For the text-containing cell, return its midpoint in [X, Y] coordinate format. 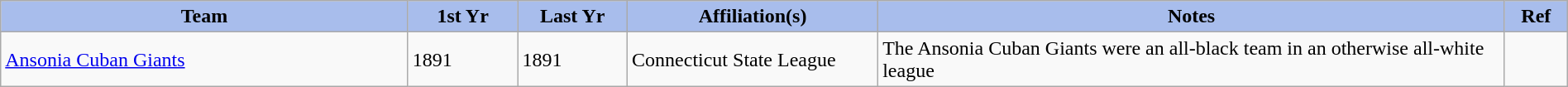
1st Yr [463, 17]
Affiliation(s) [753, 17]
The Ansonia Cuban Giants were an all-black team in an otherwise all-white league [1192, 60]
Last Yr [572, 17]
Team [205, 17]
Notes [1192, 17]
Ref [1536, 17]
Connecticut State League [753, 60]
Ansonia Cuban Giants [205, 60]
